Extract the [x, y] coordinate from the center of the cell holding the provided text.  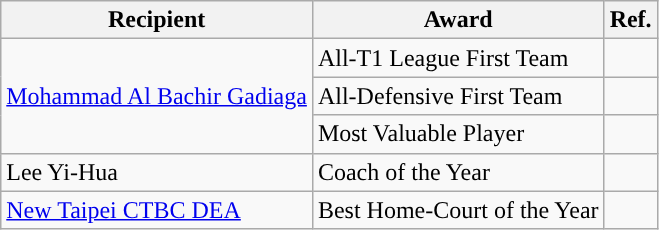
Ref. [630, 20]
All-T1 League First Team [458, 58]
Most Valuable Player [458, 134]
Recipient [157, 20]
Lee Yi-Hua [157, 172]
Award [458, 20]
Mohammad Al Bachir Gadiaga [157, 96]
All-Defensive First Team [458, 96]
Best Home-Court of the Year [458, 210]
New Taipei CTBC DEA [157, 210]
Coach of the Year [458, 172]
